Detect which cell encompasses the target text, then output its (x, y) center coordinate. 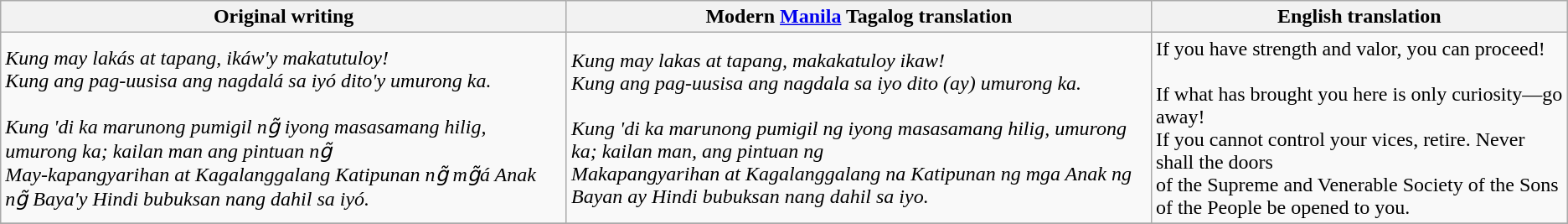
Modern Manila Tagalog translation (859, 17)
Original writing (284, 17)
English translation (1359, 17)
